Return (X, Y) of the center of cell containing provided text 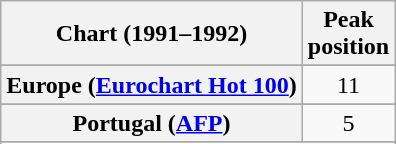
5 (348, 123)
Chart (1991–1992) (152, 34)
Portugal (AFP) (152, 123)
Europe (Eurochart Hot 100) (152, 85)
11 (348, 85)
Peakposition (348, 34)
